Output the [x, y] coordinate of the center of the cell containing the given text.  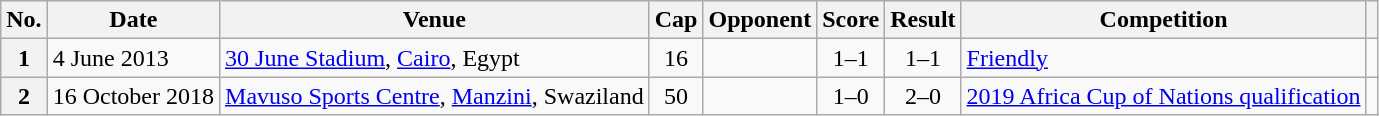
50 [676, 96]
No. [24, 20]
16 October 2018 [133, 96]
1 [24, 58]
4 June 2013 [133, 58]
Date [133, 20]
Friendly [1164, 58]
Mavuso Sports Centre, Manzini, Swaziland [435, 96]
1–0 [851, 96]
30 June Stadium, Cairo, Egypt [435, 58]
Competition [1164, 20]
2–0 [923, 96]
Score [851, 20]
Opponent [760, 20]
2019 Africa Cup of Nations qualification [1164, 96]
Cap [676, 20]
Result [923, 20]
2 [24, 96]
Venue [435, 20]
16 [676, 58]
